Find where the given text appears and provide that cell's center as (X, Y) coordinate. 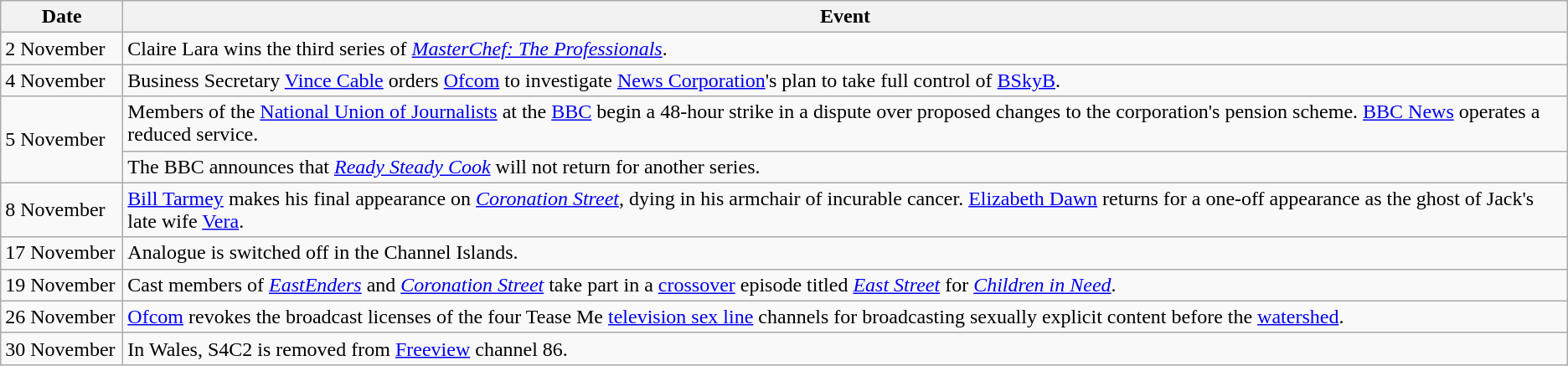
Event (845, 17)
The BBC announces that Ready Steady Cook will not return for another series. (845, 167)
5 November (62, 139)
8 November (62, 209)
2 November (62, 49)
19 November (62, 285)
Date (62, 17)
Claire Lara wins the third series of MasterChef: The Professionals. (845, 49)
30 November (62, 348)
In Wales, S4C2 is removed from Freeview channel 86. (845, 348)
4 November (62, 80)
17 November (62, 253)
26 November (62, 317)
Analogue is switched off in the Channel Islands. (845, 253)
Business Secretary Vince Cable orders Ofcom to investigate News Corporation's plan to take full control of BSkyB. (845, 80)
Cast members of EastEnders and Coronation Street take part in a crossover episode titled East Street for Children in Need. (845, 285)
